From the cell containing the given text, extract its center point as [X, Y] coordinate. 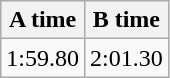
1:59.80 [43, 58]
B time [126, 20]
2:01.30 [126, 58]
A time [43, 20]
